Extract the [X, Y] coordinate from the center of the cell holding the provided text.  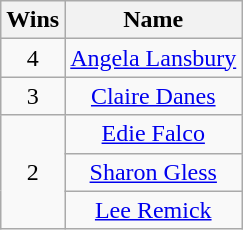
4 [33, 58]
Name [154, 20]
2 [33, 172]
Wins [33, 20]
3 [33, 96]
Claire Danes [154, 96]
Edie Falco [154, 134]
Angela Lansbury [154, 58]
Sharon Gless [154, 172]
Lee Remick [154, 210]
